Return (x, y) of the center of cell containing provided text 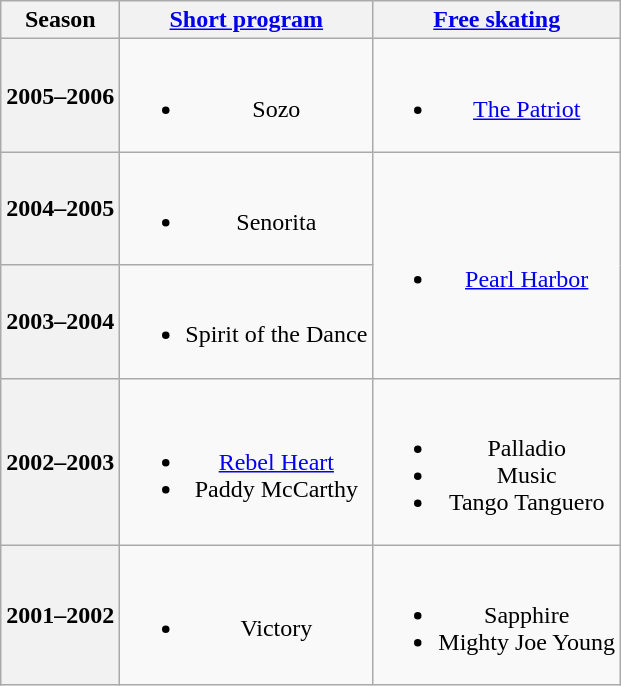
Rebel Heart Paddy McCarthy (246, 462)
2004–2005 (60, 208)
Free skating (497, 20)
Sapphire Mighty Joe Young (497, 615)
Season (60, 20)
Spirit of the Dance (246, 322)
The Patriot (497, 96)
2003–2004 (60, 322)
Sozo (246, 96)
Senorita (246, 208)
Short program (246, 20)
Pearl Harbor (497, 265)
2002–2003 (60, 462)
2001–2002 (60, 615)
Victory (246, 615)
Palladio Music Tango Tanguero (497, 462)
2005–2006 (60, 96)
